Pinpoint the cell where the given text exists, returning its (x, y) midpoint coordinate. 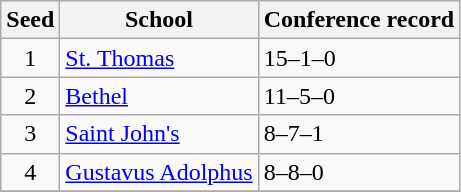
St. Thomas (159, 58)
11–5–0 (358, 96)
3 (30, 134)
Bethel (159, 96)
School (159, 20)
4 (30, 172)
8–8–0 (358, 172)
Saint John's (159, 134)
Seed (30, 20)
2 (30, 96)
8–7–1 (358, 134)
15–1–0 (358, 58)
Gustavus Adolphus (159, 172)
Conference record (358, 20)
1 (30, 58)
